Detect which cell encompasses the target text, then output its [X, Y] center coordinate. 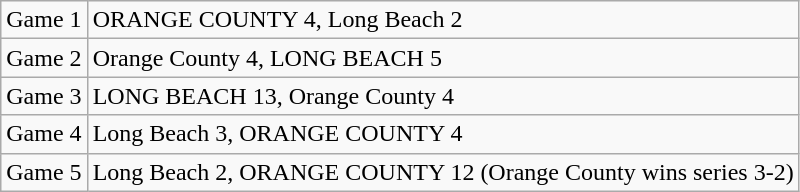
Game 2 [44, 58]
ORANGE COUNTY 4, Long Beach 2 [443, 20]
Game 3 [44, 96]
Orange County 4, LONG BEACH 5 [443, 58]
LONG BEACH 13, Orange County 4 [443, 96]
Long Beach 2, ORANGE COUNTY 12 (Orange County wins series 3-2) [443, 172]
Long Beach 3, ORANGE COUNTY 4 [443, 134]
Game 4 [44, 134]
Game 1 [44, 20]
Game 5 [44, 172]
